Capture the cell that displays the provided text and extract its (x, y) central coordinate. 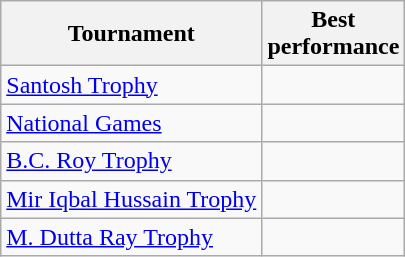
M. Dutta Ray Trophy (132, 237)
B.C. Roy Trophy (132, 161)
Santosh Trophy (132, 85)
Bestperformance (334, 34)
National Games (132, 123)
Mir Iqbal Hussain Trophy (132, 199)
Tournament (132, 34)
